For the text-containing cell, return its midpoint in [x, y] coordinate format. 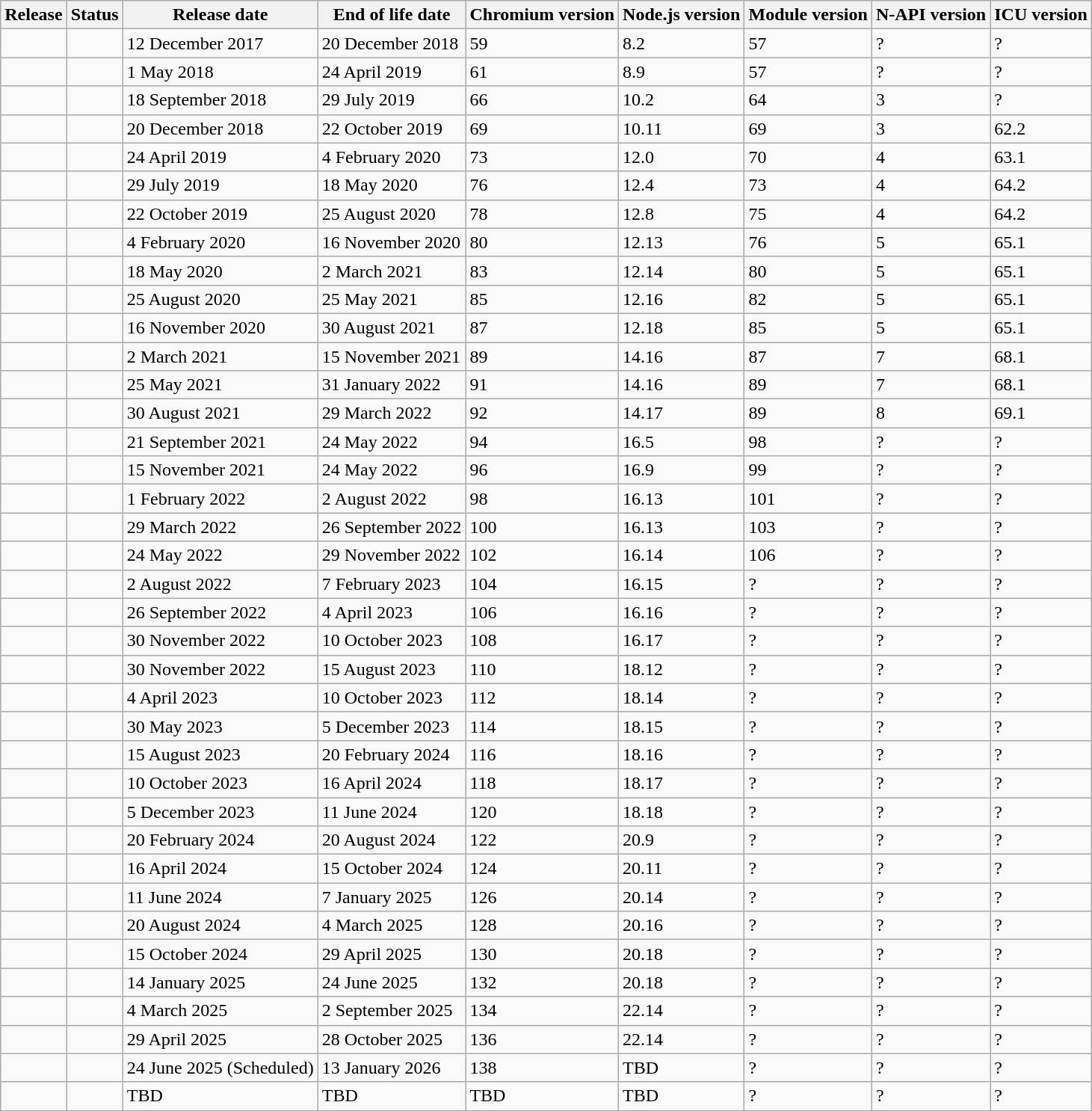
21 September 2021 [220, 442]
96 [543, 470]
78 [543, 214]
69.1 [1041, 413]
24 June 2025 [392, 982]
59 [543, 43]
12 December 2017 [220, 43]
2 September 2025 [392, 1011]
16.9 [682, 470]
62.2 [1041, 129]
66 [543, 100]
14 January 2025 [220, 982]
18.14 [682, 698]
N-API version [931, 15]
136 [543, 1039]
63.1 [1041, 157]
82 [808, 299]
12.8 [682, 214]
8.2 [682, 43]
18.17 [682, 783]
1 February 2022 [220, 499]
64 [808, 100]
92 [543, 413]
61 [543, 72]
ICU version [1041, 15]
91 [543, 385]
101 [808, 499]
8 [931, 413]
70 [808, 157]
18.12 [682, 669]
112 [543, 698]
114 [543, 726]
12.13 [682, 242]
16.15 [682, 584]
Status [94, 15]
100 [543, 527]
20.11 [682, 869]
16.16 [682, 612]
134 [543, 1011]
End of life date [392, 15]
10.11 [682, 129]
7 February 2023 [392, 584]
Release date [220, 15]
18.18 [682, 811]
31 January 2022 [392, 385]
75 [808, 214]
16.14 [682, 555]
14.17 [682, 413]
12.16 [682, 299]
12.18 [682, 327]
13 January 2026 [392, 1068]
16.5 [682, 442]
124 [543, 869]
12.14 [682, 271]
118 [543, 783]
120 [543, 811]
Chromium version [543, 15]
24 June 2025 (Scheduled) [220, 1068]
16.17 [682, 641]
20.9 [682, 840]
138 [543, 1068]
12.0 [682, 157]
Module version [808, 15]
94 [543, 442]
29 November 2022 [392, 555]
108 [543, 641]
18.15 [682, 726]
12.4 [682, 185]
116 [543, 754]
130 [543, 954]
18 September 2018 [220, 100]
10.2 [682, 100]
104 [543, 584]
8.9 [682, 72]
18.16 [682, 754]
28 October 2025 [392, 1039]
126 [543, 897]
122 [543, 840]
83 [543, 271]
20.14 [682, 897]
Node.js version [682, 15]
7 January 2025 [392, 897]
Release [34, 15]
128 [543, 926]
99 [808, 470]
110 [543, 669]
20.16 [682, 926]
1 May 2018 [220, 72]
132 [543, 982]
103 [808, 527]
102 [543, 555]
30 May 2023 [220, 726]
